Find where the given text appears and provide that cell's center as (x, y) coordinate. 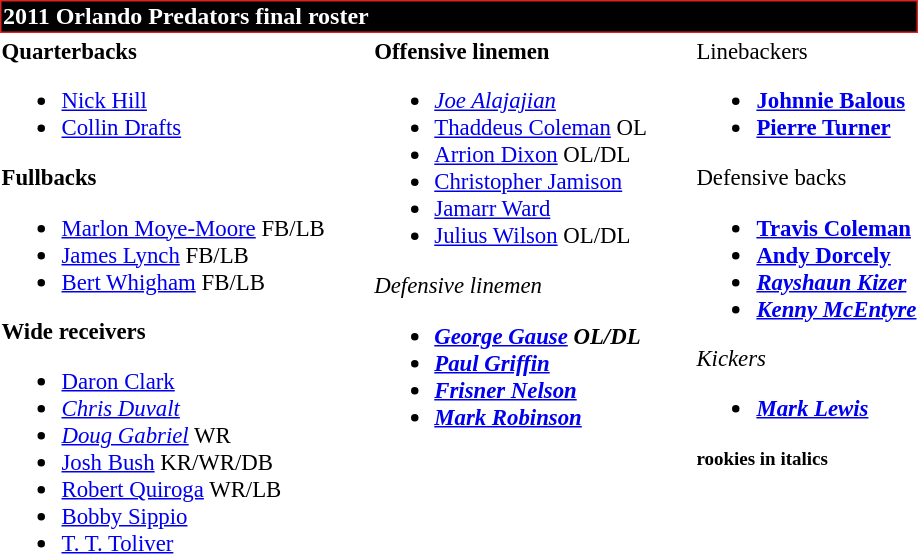
2011 Orlando Predators final roster (459, 16)
